Provide the [x, y] coordinate of the cell's center where the given text is located.  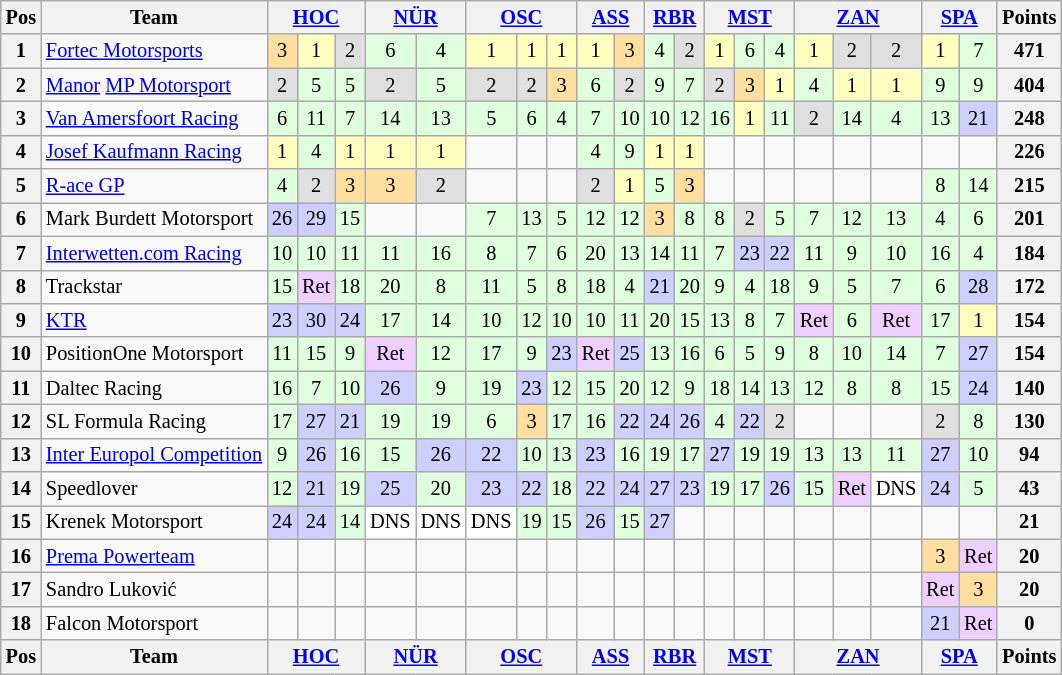
R-ace GP [154, 186]
KTR [154, 320]
Mark Burdett Motorsport [154, 219]
226 [1029, 152]
Sandro Luković [154, 589]
Van Amersfoort Racing [154, 118]
201 [1029, 219]
215 [1029, 186]
30 [316, 320]
29 [316, 219]
Krenek Motorsport [154, 522]
28 [978, 287]
471 [1029, 51]
Inter Europol Competition [154, 455]
248 [1029, 118]
404 [1029, 85]
Josef Kaufmann Racing [154, 152]
Daltec Racing [154, 388]
SL Formula Racing [154, 421]
94 [1029, 455]
Interwetten.com Racing [154, 253]
43 [1029, 489]
Trackstar [154, 287]
Manor MP Motorsport [154, 85]
Prema Powerteam [154, 556]
PositionOne Motorsport [154, 354]
Falcon Motorsport [154, 623]
Fortec Motorsports [154, 51]
184 [1029, 253]
172 [1029, 287]
130 [1029, 421]
140 [1029, 388]
Speedlover [154, 489]
0 [1029, 623]
